Search for the cell housing the specified text and yield its [X, Y] center coordinate. 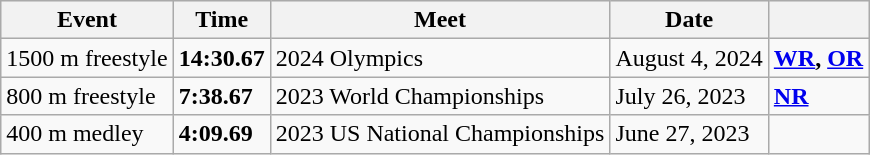
1500 m freestyle [87, 58]
Date [689, 20]
August 4, 2024 [689, 58]
400 m medley [87, 134]
7:38.67 [222, 96]
WR, OR [818, 58]
800 m freestyle [87, 96]
4:09.69 [222, 134]
Event [87, 20]
Time [222, 20]
July 26, 2023 [689, 96]
2023 World Championships [440, 96]
2024 Olympics [440, 58]
June 27, 2023 [689, 134]
14:30.67 [222, 58]
2023 US National Championships [440, 134]
NR [818, 96]
Meet [440, 20]
